Determine the [x, y] coordinate at the center of the cell enclosing the given text.  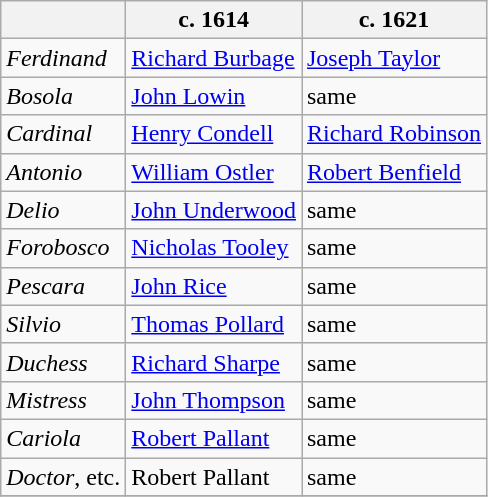
Cardinal [64, 134]
Richard Robinson [394, 134]
Antonio [64, 172]
Forobosco [64, 248]
John Lowin [214, 96]
c. 1614 [214, 20]
Silvio [64, 324]
John Underwood [214, 210]
Doctor, etc. [64, 477]
Delio [64, 210]
Richard Burbage [214, 58]
Pescara [64, 286]
Henry Condell [214, 134]
Thomas Pollard [214, 324]
c. 1621 [394, 20]
John Rice [214, 286]
Bosola [64, 96]
William Ostler [214, 172]
Robert Benfield [394, 172]
John Thompson [214, 400]
Duchess [64, 362]
Nicholas Tooley [214, 248]
Ferdinand [64, 58]
Joseph Taylor [394, 58]
Mistress [64, 400]
Richard Sharpe [214, 362]
Cariola [64, 438]
